Extract the (x, y) coordinate from the center of the cell holding the provided text.  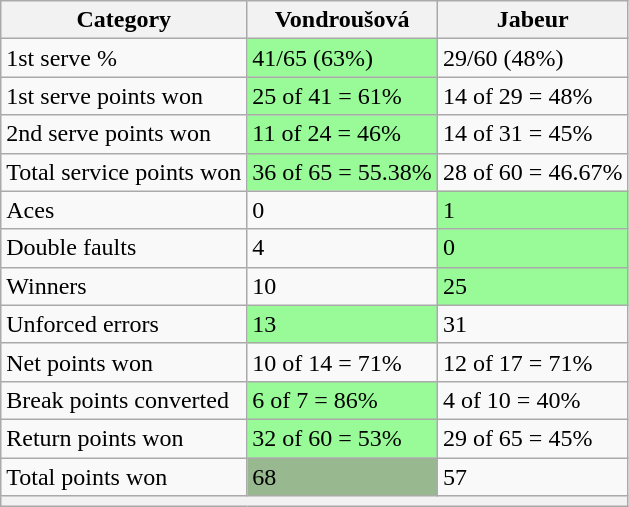
10 of 14 = 71% (342, 362)
Total service points won (124, 172)
57 (532, 477)
2nd serve points won (124, 134)
Return points won (124, 438)
4 (342, 248)
25 of 41 = 61% (342, 96)
Double faults (124, 248)
36 of 65 = 55.38% (342, 172)
41/65 (63%) (342, 58)
Aces (124, 210)
Total points won (124, 477)
1st serve points won (124, 96)
10 (342, 286)
Break points converted (124, 400)
Category (124, 20)
6 of 7 = 86% (342, 400)
32 of 60 = 53% (342, 438)
Unforced errors (124, 324)
25 (532, 286)
Vondroušová (342, 20)
Jabeur (532, 20)
29 of 65 = 45% (532, 438)
Net points won (124, 362)
28 of 60 = 46.67% (532, 172)
1 (532, 210)
14 of 29 = 48% (532, 96)
14 of 31 = 45% (532, 134)
12 of 17 = 71% (532, 362)
13 (342, 324)
4 of 10 = 40% (532, 400)
Winners (124, 286)
29/60 (48%) (532, 58)
31 (532, 324)
1st serve % (124, 58)
11 of 24 = 46% (342, 134)
68 (342, 477)
